Scan for the cell matching the given text and deliver its [X, Y] coordinate at center. 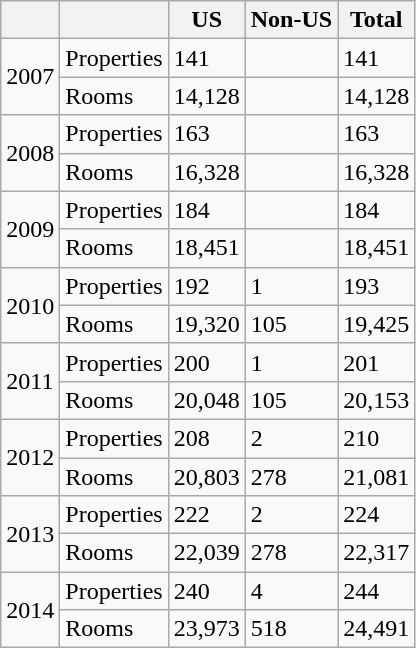
2011 [30, 381]
193 [376, 286]
201 [376, 362]
2008 [30, 153]
20,153 [376, 400]
2007 [30, 77]
20,048 [206, 400]
2012 [30, 457]
20,803 [206, 477]
23,973 [206, 629]
240 [206, 591]
2009 [30, 229]
Non-US [291, 20]
518 [291, 629]
4 [291, 591]
19,425 [376, 324]
208 [206, 438]
19,320 [206, 324]
2013 [30, 534]
Total [376, 20]
2010 [30, 305]
21,081 [376, 477]
222 [206, 515]
22,039 [206, 553]
22,317 [376, 553]
2014 [30, 610]
210 [376, 438]
244 [376, 591]
224 [376, 515]
US [206, 20]
24,491 [376, 629]
200 [206, 362]
192 [206, 286]
